Pinpoint the cell where the given text exists, returning its [X, Y] midpoint coordinate. 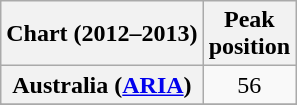
Peakposition [249, 34]
56 [249, 85]
Chart (2012–2013) [102, 34]
Australia (ARIA) [102, 85]
